Scan for the cell matching the given text and deliver its (X, Y) coordinate at center. 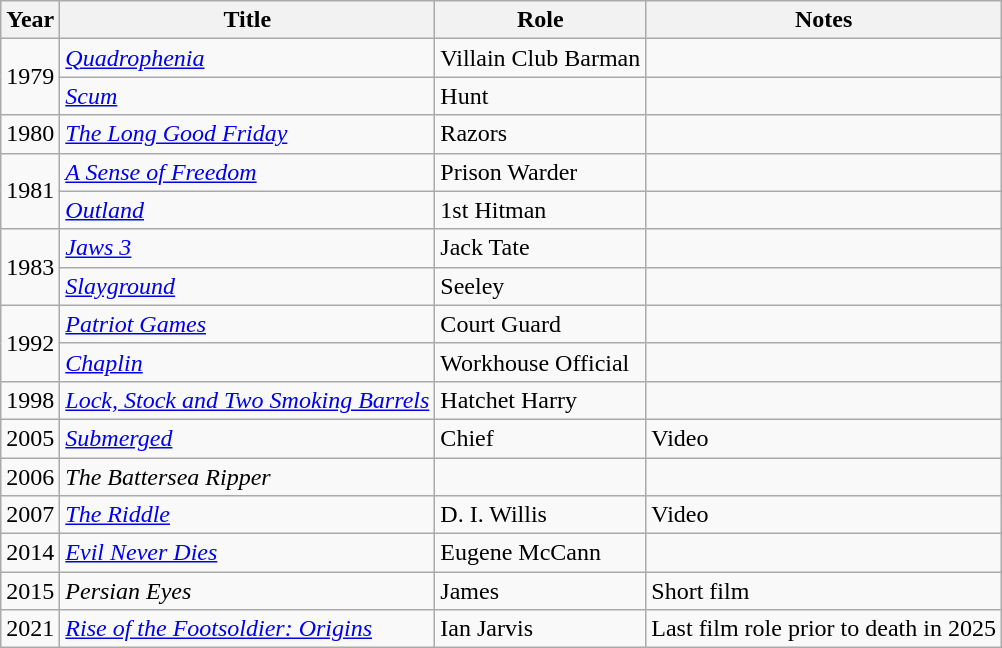
1980 (30, 134)
Prison Warder (540, 172)
Chief (540, 438)
Quadrophenia (248, 58)
2021 (30, 629)
Eugene McCann (540, 553)
The Riddle (248, 515)
The Long Good Friday (248, 134)
Short film (824, 591)
Rise of the Footsoldier: Origins (248, 629)
Slayground (248, 286)
Persian Eyes (248, 591)
1st Hitman (540, 210)
Hunt (540, 96)
Outland (248, 210)
Workhouse Official (540, 362)
1981 (30, 191)
Lock, Stock and Two Smoking Barrels (248, 400)
Villain Club Barman (540, 58)
2007 (30, 515)
Last film role prior to death in 2025 (824, 629)
The Battersea Ripper (248, 477)
Court Guard (540, 324)
1983 (30, 267)
Jack Tate (540, 248)
Jaws 3 (248, 248)
Year (30, 20)
Ian Jarvis (540, 629)
Patriot Games (248, 324)
James (540, 591)
1992 (30, 343)
Submerged (248, 438)
Evil Never Dies (248, 553)
Notes (824, 20)
2005 (30, 438)
Hatchet Harry (540, 400)
Role (540, 20)
1998 (30, 400)
2006 (30, 477)
1979 (30, 77)
Seeley (540, 286)
Scum (248, 96)
Chaplin (248, 362)
D. I. Willis (540, 515)
Title (248, 20)
2015 (30, 591)
A Sense of Freedom (248, 172)
2014 (30, 553)
Razors (540, 134)
